Locate the cell with the specified text and output its [x, y] center coordinate. 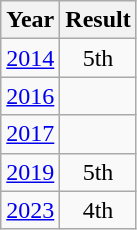
Year [30, 20]
2019 [30, 172]
2014 [30, 58]
2016 [30, 96]
2017 [30, 134]
2023 [30, 210]
Result [98, 20]
4th [98, 210]
